From the cell containing the given text, extract its center point as (x, y) coordinate. 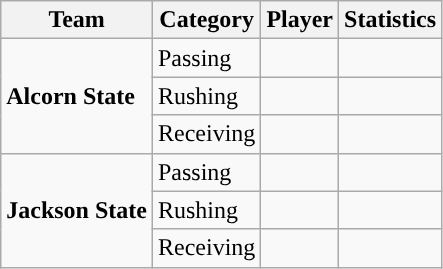
Category (206, 20)
Jackson State (77, 210)
Alcorn State (77, 96)
Team (77, 20)
Statistics (390, 20)
Player (300, 20)
